Return [X, Y] of the center of cell containing provided text 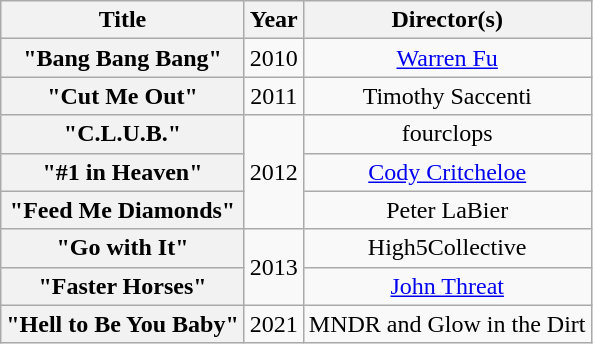
High5Collective [447, 248]
John Threat [447, 286]
Timothy Saccenti [447, 96]
"Cut Me Out" [123, 96]
"C.L.U.B." [123, 134]
2010 [274, 58]
Cody Critcheloe [447, 172]
fourclops [447, 134]
"#1 in Heaven" [123, 172]
"Bang Bang Bang" [123, 58]
2021 [274, 324]
Year [274, 20]
"Faster Horses" [123, 286]
MNDR and Glow in the Dirt [447, 324]
"Feed Me Diamonds" [123, 210]
"Go with It" [123, 248]
2012 [274, 172]
2013 [274, 267]
Title [123, 20]
Director(s) [447, 20]
Peter LaBier [447, 210]
2011 [274, 96]
"Hell to Be You Baby" [123, 324]
Warren Fu [447, 58]
